Determine the [x, y] coordinate at the center of the cell enclosing the given text.  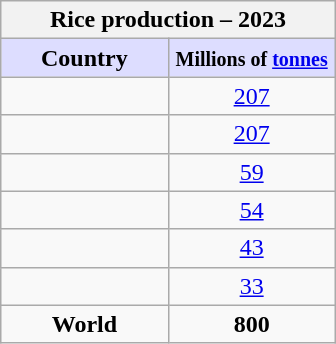
54 [252, 210]
33 [252, 286]
59 [252, 172]
43 [252, 248]
World [84, 324]
800 [252, 324]
Country [84, 58]
Millions of tonnes [252, 58]
Rice production – 2023 [168, 20]
